For the text-containing cell, return its midpoint in [x, y] coordinate format. 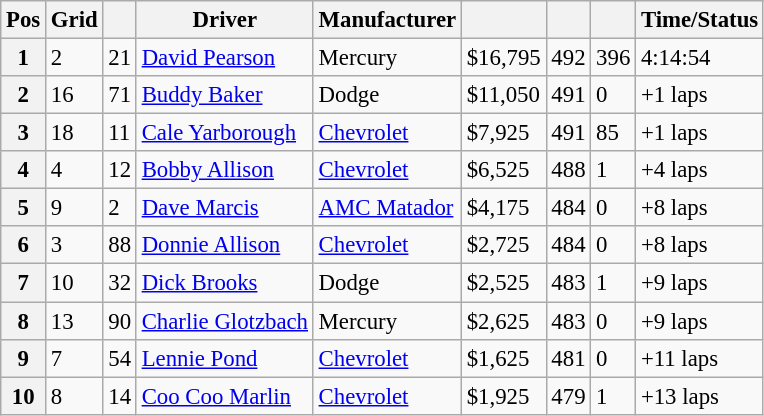
Pos [24, 20]
$16,795 [504, 58]
492 [568, 58]
Cale Yarborough [224, 133]
85 [614, 133]
14 [120, 396]
11 [120, 133]
481 [568, 358]
Dick Brooks [224, 283]
David Pearson [224, 58]
$2,725 [504, 245]
Buddy Baker [224, 95]
488 [568, 170]
$6,525 [504, 170]
Lennie Pond [224, 358]
+13 laps [700, 396]
6 [24, 245]
71 [120, 95]
396 [614, 58]
479 [568, 396]
16 [74, 95]
$2,525 [504, 283]
Charlie Glotzbach [224, 321]
54 [120, 358]
18 [74, 133]
$7,925 [504, 133]
88 [120, 245]
13 [74, 321]
Grid [74, 20]
4:14:54 [700, 58]
90 [120, 321]
+11 laps [700, 358]
+4 laps [700, 170]
Coo Coo Marlin [224, 396]
32 [120, 283]
12 [120, 170]
Time/Status [700, 20]
$4,175 [504, 208]
$1,625 [504, 358]
Dave Marcis [224, 208]
5 [24, 208]
Bobby Allison [224, 170]
AMC Matador [387, 208]
Manufacturer [387, 20]
21 [120, 58]
Donnie Allison [224, 245]
$11,050 [504, 95]
$1,925 [504, 396]
Driver [224, 20]
$2,625 [504, 321]
